Scan for the cell matching the given text and deliver its [x, y] coordinate at center. 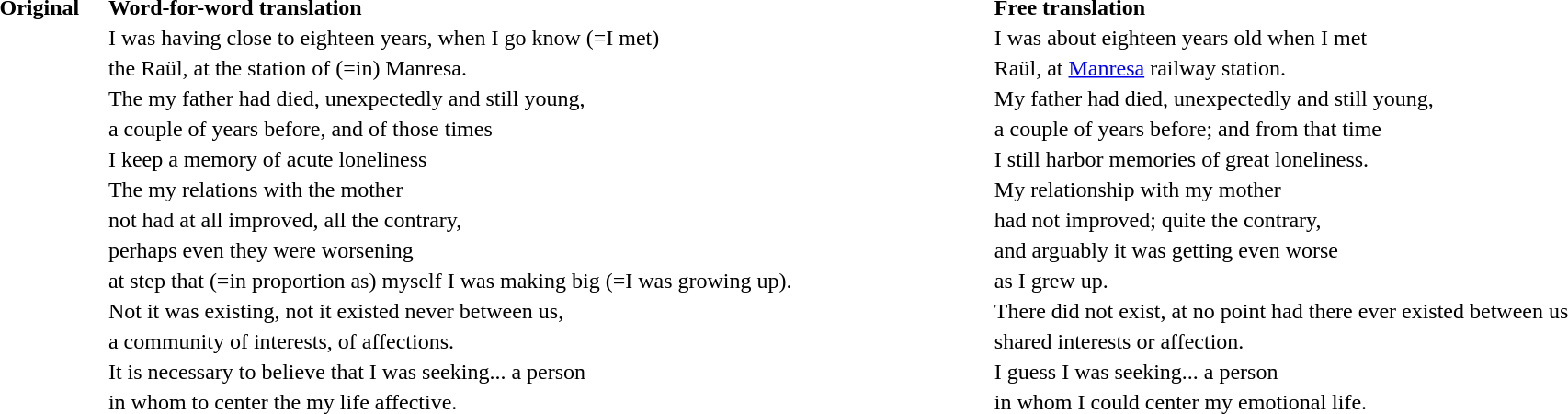
at step that (=in proportion as) myself I was making big (=I was growing up). [548, 281]
not had at all improved, all the contrary, [548, 220]
It is necessary to believe that I was seeking... a person [548, 372]
the Raül, at the station of (=in) Manresa. [548, 68]
perhaps even they were worsening [548, 250]
a community of interests, of affections. [548, 341]
Not it was existing, not it existed never between us, [548, 311]
a couple of years before, and of those times [548, 129]
The my relations with the mother [548, 190]
I was having close to eighteen years, when I go know (=I met) [548, 38]
The my father had died, unexpectedly and still young, [548, 98]
I keep a memory of acute loneliness [548, 159]
